Return the [x, y] coordinate for the center point of the cell that contains the specified text.  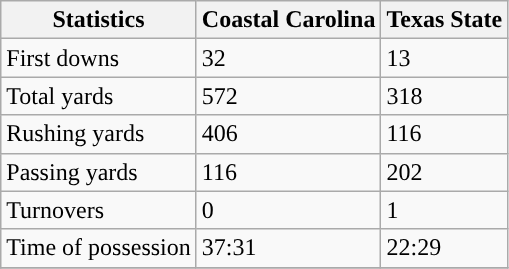
Texas State [444, 20]
318 [444, 96]
22:29 [444, 248]
37:31 [288, 248]
202 [444, 172]
406 [288, 134]
Statistics [99, 20]
Total yards [99, 96]
13 [444, 58]
First downs [99, 58]
0 [288, 210]
Coastal Carolina [288, 20]
1 [444, 210]
Passing yards [99, 172]
Time of possession [99, 248]
Rushing yards [99, 134]
32 [288, 58]
Turnovers [99, 210]
572 [288, 96]
